Search for the cell housing the specified text and yield its [X, Y] center coordinate. 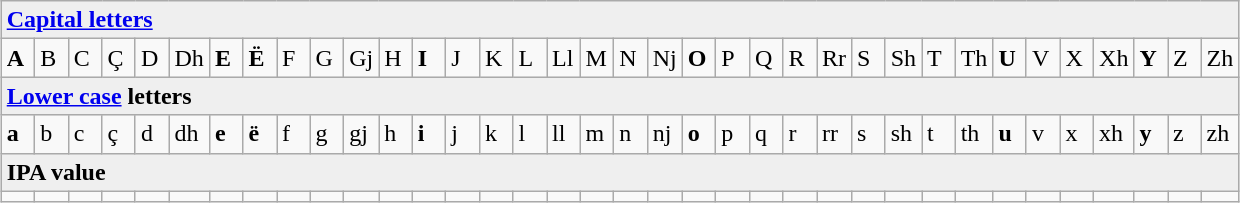
Sh [903, 58]
th [974, 134]
c [85, 134]
Xh [1114, 58]
e [226, 134]
H [396, 58]
Ë [260, 58]
t [939, 134]
a [18, 134]
n [631, 134]
o [699, 134]
T [939, 58]
l [530, 134]
F [294, 58]
x [1077, 134]
Q [766, 58]
rr [834, 134]
zh [1220, 134]
Dh [189, 58]
R [800, 58]
A [18, 58]
p [733, 134]
B [52, 58]
U [1010, 58]
O [699, 58]
b [52, 134]
P [733, 58]
xh [1114, 134]
E [226, 58]
ë [260, 134]
Z [1185, 58]
Capital letters [620, 20]
L [530, 58]
s [869, 134]
sh [903, 134]
gj [362, 134]
J [463, 58]
z [1185, 134]
N [631, 58]
S [869, 58]
f [294, 134]
I [429, 58]
q [766, 134]
d [152, 134]
Ll [564, 58]
Ç [119, 58]
nj [664, 134]
ç [119, 134]
k [496, 134]
y [1151, 134]
dh [189, 134]
D [152, 58]
G [327, 58]
h [396, 134]
IPA value [620, 172]
m [597, 134]
Y [1151, 58]
M [597, 58]
Zh [1220, 58]
Nj [664, 58]
C [85, 58]
X [1077, 58]
Th [974, 58]
j [463, 134]
V [1043, 58]
ll [564, 134]
g [327, 134]
i [429, 134]
u [1010, 134]
r [800, 134]
Lower case letters [620, 96]
v [1043, 134]
Gj [362, 58]
Rr [834, 58]
K [496, 58]
